Determine the [x, y] coordinate at the center of the cell enclosing the given text.  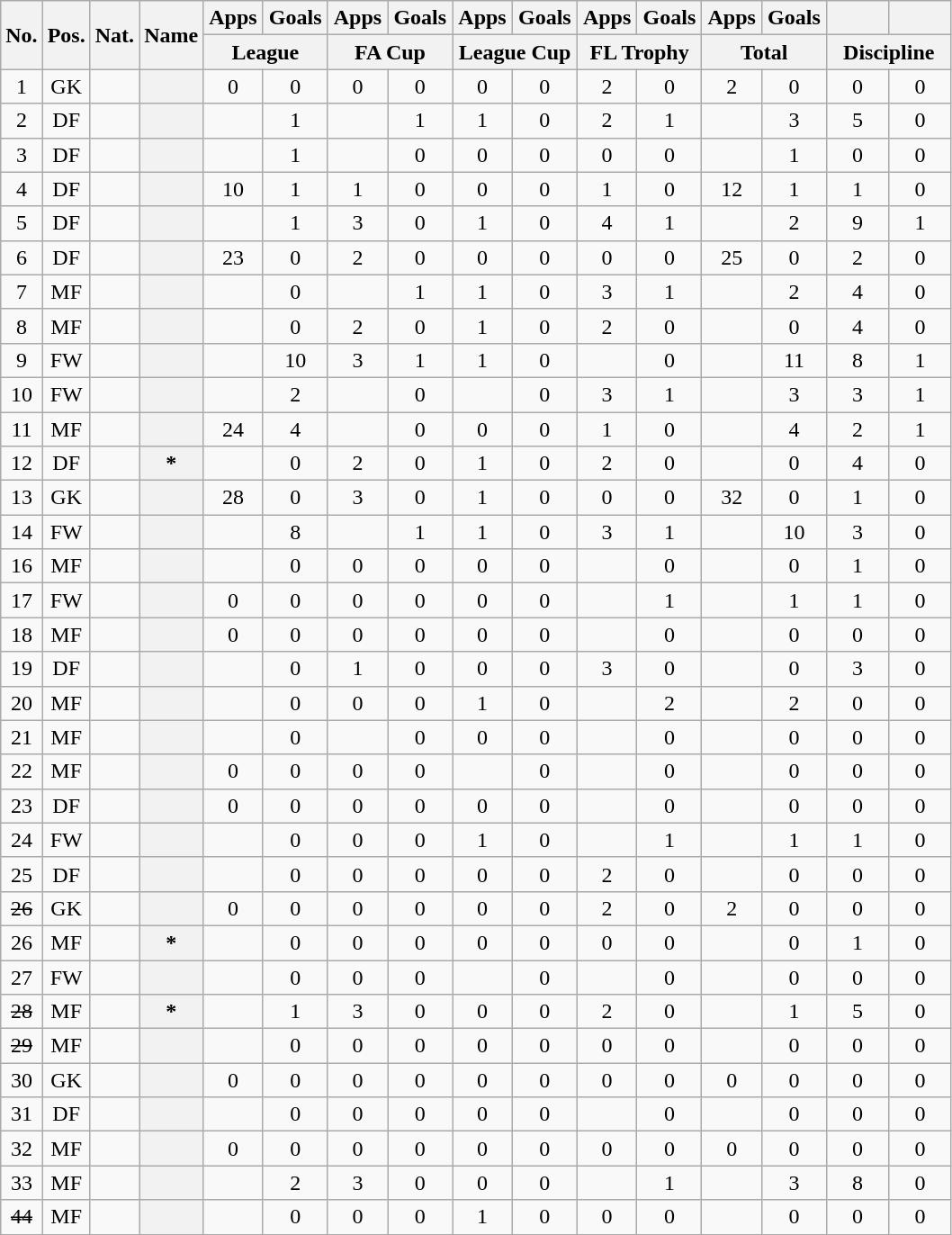
No. [22, 35]
22 [22, 771]
16 [22, 566]
Total [765, 52]
30 [22, 1080]
Nat. [114, 35]
27 [22, 977]
League [266, 52]
17 [22, 600]
7 [22, 292]
FA Cup [391, 52]
Name [171, 35]
13 [22, 498]
44 [22, 1217]
29 [22, 1046]
21 [22, 737]
League Cup [515, 52]
Discipline [889, 52]
31 [22, 1114]
20 [22, 703]
6 [22, 257]
14 [22, 532]
FL Trophy [639, 52]
18 [22, 635]
Pos. [67, 35]
19 [22, 669]
33 [22, 1183]
